For the text-containing cell, return its midpoint in [x, y] coordinate format. 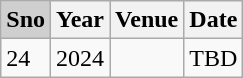
2024 [80, 58]
Sno [26, 20]
24 [26, 58]
Date [214, 20]
TBD [214, 58]
Venue [147, 20]
Year [80, 20]
